For the text-containing cell, return its midpoint in [x, y] coordinate format. 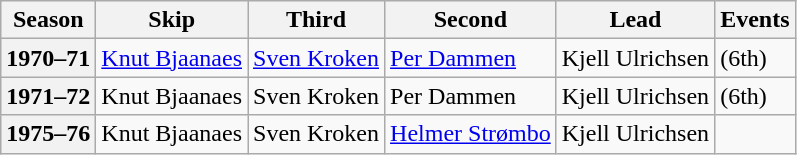
1970–71 [48, 58]
Skip [172, 20]
1971–72 [48, 96]
Season [48, 20]
Lead [635, 20]
1975–76 [48, 134]
Events [755, 20]
Helmer Strømbo [471, 134]
Second [471, 20]
Third [316, 20]
